Capture the cell that displays the provided text and extract its [X, Y] central coordinate. 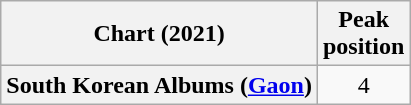
Chart (2021) [160, 34]
Peakposition [363, 34]
South Korean Albums (Gaon) [160, 85]
4 [363, 85]
